Locate the cell with the specified text and output its [x, y] center coordinate. 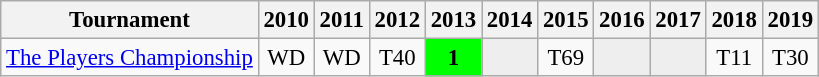
2011 [342, 20]
2013 [453, 20]
Tournament [130, 20]
T69 [566, 58]
2017 [678, 20]
2015 [566, 20]
2014 [510, 20]
2016 [622, 20]
T40 [397, 58]
2012 [397, 20]
T30 [790, 58]
T11 [734, 58]
The Players Championship [130, 58]
1 [453, 58]
2019 [790, 20]
2010 [286, 20]
2018 [734, 20]
